Scan for the cell matching the given text and deliver its [x, y] coordinate at center. 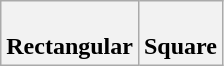
Square [180, 34]
Rectangular [70, 34]
